Output the [x, y] coordinate of the center of the cell containing the given text.  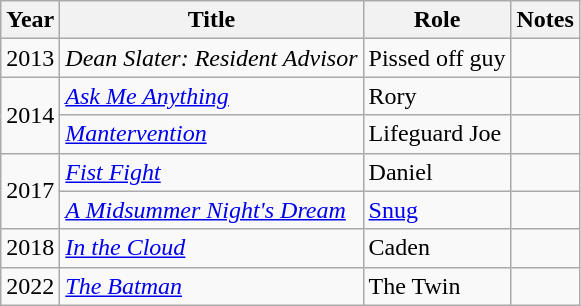
Dean Slater: Resident Advisor [212, 58]
2017 [30, 191]
Role [437, 20]
Year [30, 20]
The Twin [437, 286]
Notes [545, 20]
Daniel [437, 172]
Snug [437, 210]
2014 [30, 115]
The Batman [212, 286]
Pissed off guy [437, 58]
Ask Me Anything [212, 96]
2022 [30, 286]
Rory [437, 96]
In the Cloud [212, 248]
Caden [437, 248]
Fist Fight [212, 172]
A Midsummer Night's Dream [212, 210]
2018 [30, 248]
Title [212, 20]
Mantervention [212, 134]
Lifeguard Joe [437, 134]
2013 [30, 58]
